For the text-containing cell, return its midpoint in [x, y] coordinate format. 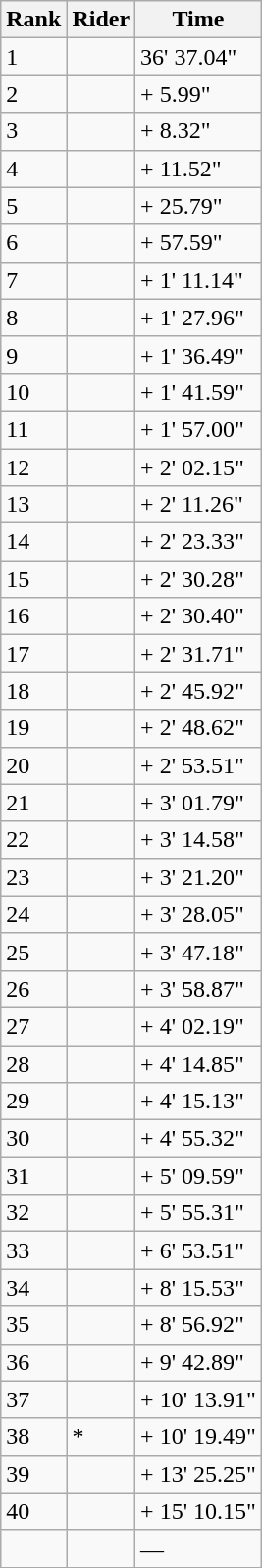
29 [33, 1102]
38 [33, 1437]
+ 3' 14.58" [198, 840]
+ 6' 53.51" [198, 1250]
+ 3' 28.05" [198, 914]
+ 1' 41.59" [198, 392]
6 [33, 243]
+ 5.99" [198, 94]
15 [33, 579]
11 [33, 429]
+ 2' 30.40" [198, 616]
30 [33, 1139]
Rider [101, 20]
39 [33, 1474]
19 [33, 728]
8 [33, 318]
33 [33, 1250]
22 [33, 840]
1 [33, 57]
+ 4' 02.19" [198, 1026]
+ 3' 58.87" [198, 989]
23 [33, 877]
+ 1' 27.96" [198, 318]
13 [33, 505]
40 [33, 1511]
18 [33, 691]
26 [33, 989]
+ 10' 13.91" [198, 1399]
+ 8' 15.53" [198, 1288]
+ 8.32" [198, 131]
5 [33, 206]
+ 8' 56.92" [198, 1325]
+ 2' 11.26" [198, 505]
32 [33, 1213]
+ 5' 09.59" [198, 1176]
+ 11.52" [198, 169]
+ 2' 02.15" [198, 467]
20 [33, 765]
9 [33, 355]
35 [33, 1325]
+ 1' 57.00" [198, 429]
37 [33, 1399]
+ 4' 15.13" [198, 1102]
+ 2' 45.92" [198, 691]
4 [33, 169]
17 [33, 654]
Time [198, 20]
+ 3' 47.18" [198, 952]
+ 2' 48.62" [198, 728]
+ 2' 30.28" [198, 579]
36 [33, 1362]
+ 5' 55.31" [198, 1213]
+ 2' 31.71" [198, 654]
24 [33, 914]
+ 13' 25.25" [198, 1474]
+ 1' 11.14" [198, 280]
* [101, 1437]
+ 3' 01.79" [198, 803]
21 [33, 803]
27 [33, 1026]
14 [33, 542]
31 [33, 1176]
+ 4' 55.32" [198, 1139]
10 [33, 392]
34 [33, 1288]
+ 9' 42.89" [198, 1362]
12 [33, 467]
3 [33, 131]
Rank [33, 20]
7 [33, 280]
+ 1' 36.49" [198, 355]
36' 37.04" [198, 57]
+ 2' 53.51" [198, 765]
+ 2' 23.33" [198, 542]
2 [33, 94]
+ 10' 19.49" [198, 1437]
— [198, 1548]
25 [33, 952]
+ 3' 21.20" [198, 877]
+ 25.79" [198, 206]
+ 57.59" [198, 243]
+ 15' 10.15" [198, 1511]
16 [33, 616]
28 [33, 1063]
+ 4' 14.85" [198, 1063]
